Return [x, y] of the center of cell containing provided text 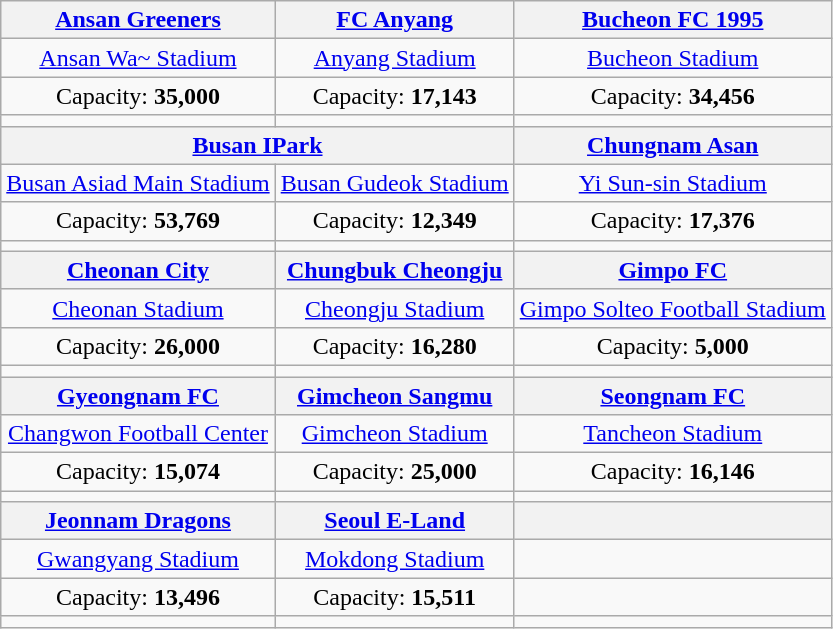
Changwon Football Center [138, 434]
Anyang Stadium [394, 58]
Bucheon FC 1995 [672, 20]
Chungbuk Cheongju [394, 270]
Capacity: 34,456 [672, 96]
Gyeongnam FC [138, 395]
Yi Sun-sin Stadium [672, 183]
Capacity: 17,376 [672, 221]
Capacity: 17,143 [394, 96]
Chungnam Asan [672, 145]
Seoul E-Land [394, 521]
Cheongju Stadium [394, 308]
Capacity: 25,000 [394, 472]
FC Anyang [394, 20]
Jeonnam Dragons [138, 521]
Busan Gudeok Stadium [394, 183]
Mokdong Stadium [394, 559]
Capacity: 16,146 [672, 472]
Gimpo FC [672, 270]
Capacity: 15,511 [394, 597]
Cheonan City [138, 270]
Ansan Wa~ Stadium [138, 58]
Capacity: 12,349 [394, 221]
Capacity: 13,496 [138, 597]
Capacity: 26,000 [138, 346]
Capacity: 16,280 [394, 346]
Capacity: 53,769 [138, 221]
Capacity: 15,074 [138, 472]
Ansan Greeners [138, 20]
Capacity: 35,000 [138, 96]
Cheonan Stadium [138, 308]
Gimcheon Sangmu [394, 395]
Bucheon Stadium [672, 58]
Seongnam FC [672, 395]
Busan Asiad Main Stadium [138, 183]
Busan IPark [258, 145]
Gimpo Solteo Football Stadium [672, 308]
Gimcheon Stadium [394, 434]
Capacity: 5,000 [672, 346]
Tancheon Stadium [672, 434]
Gwangyang Stadium [138, 559]
